Identify which cell holds the provided text, then report its (x, y) central coordinate. 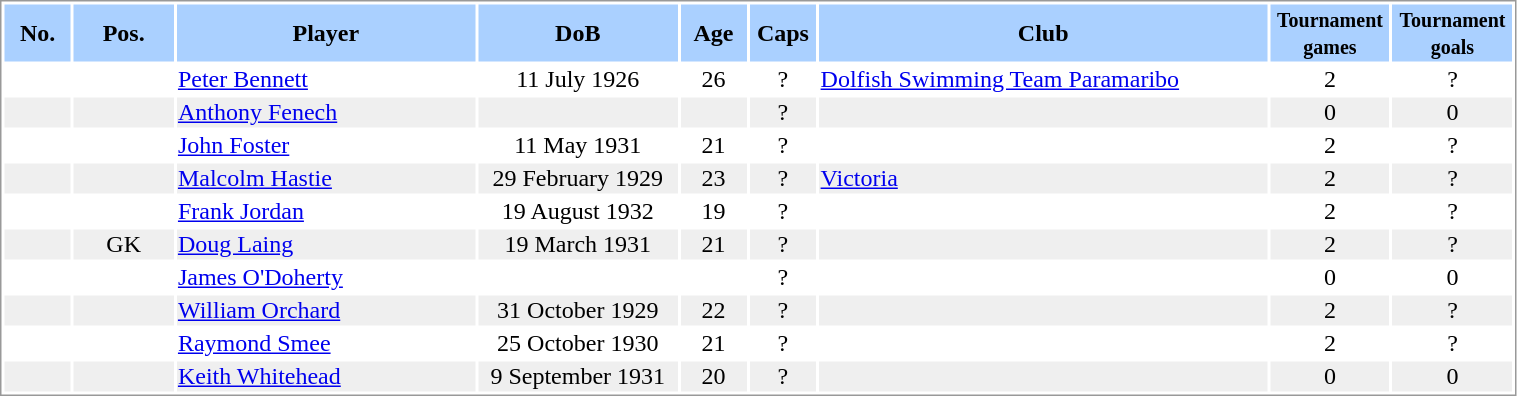
19 August 1932 (578, 211)
22 (713, 311)
Club (1043, 32)
Anthony Fenech (326, 113)
Tournamentgoals (1453, 32)
23 (713, 179)
DoB (578, 32)
Dolfish Swimming Team Paramaribo (1043, 79)
Peter Bennett (326, 79)
26 (713, 79)
No. (37, 32)
William Orchard (326, 311)
John Foster (326, 145)
Tournamentgames (1330, 32)
Pos. (124, 32)
20 (713, 377)
Player (326, 32)
Age (713, 32)
11 July 1926 (578, 79)
Victoria (1043, 179)
25 October 1930 (578, 343)
29 February 1929 (578, 179)
19 (713, 211)
Doug Laing (326, 245)
31 October 1929 (578, 311)
James O'Doherty (326, 277)
Frank Jordan (326, 211)
Caps (783, 32)
11 May 1931 (578, 145)
Keith Whitehead (326, 377)
Raymond Smee (326, 343)
19 March 1931 (578, 245)
9 September 1931 (578, 377)
Malcolm Hastie (326, 179)
GK (124, 245)
